Search for the cell housing the specified text and yield its [X, Y] center coordinate. 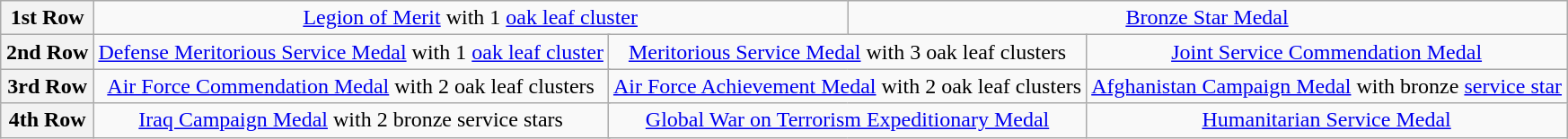
Iraq Campaign Medal with 2 bronze service stars [351, 120]
Global War on Terrorism Expeditionary Medal [847, 120]
1st Row [47, 18]
Air Force Achievement Medal with 2 oak leaf clusters [847, 86]
Humanitarian Service Medal [1327, 120]
Air Force Commendation Medal with 2 oak leaf clusters [351, 86]
4th Row [47, 120]
Afghanistan Campaign Medal with bronze service star [1327, 86]
Defense Meritorious Service Medal with 1 oak leaf cluster [351, 52]
Joint Service Commendation Medal [1327, 52]
2nd Row [47, 52]
3rd Row [47, 86]
Meritorious Service Medal with 3 oak leaf clusters [847, 52]
Bronze Star Medal [1207, 18]
Legion of Merit with 1 oak leaf cluster [471, 18]
